Capture the cell that displays the provided text and extract its [x, y] central coordinate. 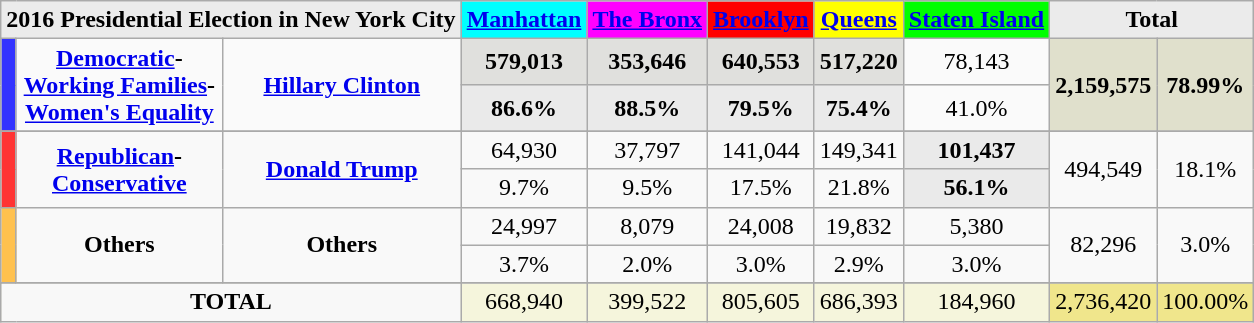
37,797 [648, 150]
668,940 [524, 302]
8,079 [648, 226]
17.5% [762, 188]
18.1% [1206, 169]
100.00% [1206, 302]
805,605 [762, 302]
2,159,575 [1104, 85]
78.99% [1206, 85]
56.1% [976, 188]
353,646 [648, 62]
494,549 [1104, 169]
399,522 [648, 302]
686,393 [858, 302]
The Bronx [648, 20]
21.8% [858, 188]
41.0% [976, 108]
24,008 [762, 226]
2.9% [858, 264]
Republican-Conservative [119, 169]
579,013 [524, 62]
3.7% [524, 264]
9.7% [524, 188]
5,380 [976, 226]
78,143 [976, 62]
Total [1152, 20]
75.4% [858, 108]
2016 Presidential Election in New York City [231, 20]
88.5% [648, 108]
TOTAL [231, 302]
Donald Trump [342, 169]
149,341 [858, 150]
2.0% [648, 264]
64,930 [524, 150]
82,296 [1104, 245]
86.6% [524, 108]
Democratic-Working Families-Women's Equality [119, 85]
184,960 [976, 302]
Hillary Clinton [342, 85]
141,044 [762, 150]
101,437 [976, 150]
Brooklyn [762, 20]
2,736,420 [1104, 302]
Queens [858, 20]
Manhattan [524, 20]
24,997 [524, 226]
640,553 [762, 62]
9.5% [648, 188]
517,220 [858, 62]
19,832 [858, 226]
79.5% [762, 108]
Staten Island [976, 20]
